For the text-containing cell, return its midpoint in (x, y) coordinate format. 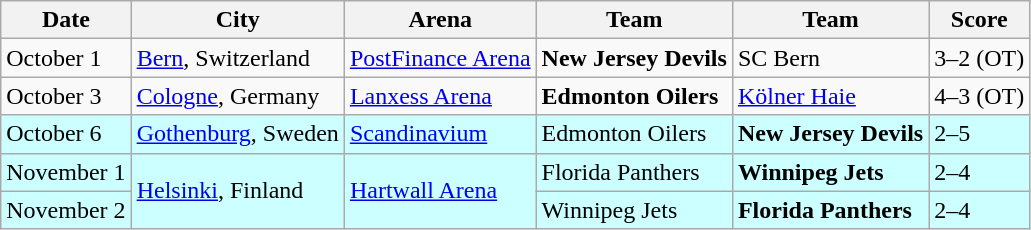
October 6 (66, 134)
Scandinavium (440, 134)
3–2 (OT) (980, 58)
Hartwall Arena (440, 191)
4–3 (OT) (980, 96)
October 3 (66, 96)
Arena (440, 20)
Gothenburg, Sweden (238, 134)
Score (980, 20)
Bern, Switzerland (238, 58)
City (238, 20)
2–5 (980, 134)
October 1 (66, 58)
SC Bern (830, 58)
Cologne, Germany (238, 96)
Kölner Haie (830, 96)
November 2 (66, 210)
Date (66, 20)
Helsinki, Finland (238, 191)
Lanxess Arena (440, 96)
November 1 (66, 172)
PostFinance Arena (440, 58)
